Return the (X, Y) coordinate for the center point of the cell that contains the specified text.  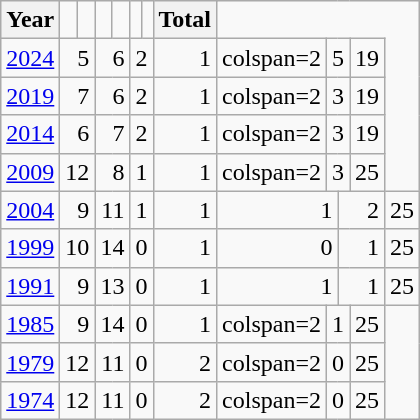
2019 (30, 96)
1991 (30, 286)
1985 (30, 324)
2024 (30, 58)
1979 (30, 362)
10 (78, 248)
1974 (30, 400)
Year (30, 20)
1999 (30, 248)
Total (185, 20)
13 (112, 286)
2009 (30, 172)
8 (112, 172)
2014 (30, 134)
2004 (30, 210)
